For the text-containing cell, return its midpoint in [X, Y] coordinate format. 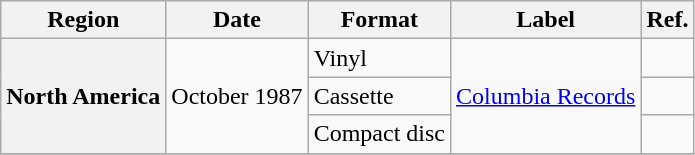
North America [84, 96]
Label [546, 20]
Date [237, 20]
Columbia Records [546, 96]
Vinyl [379, 58]
October 1987 [237, 96]
Cassette [379, 96]
Region [84, 20]
Format [379, 20]
Compact disc [379, 134]
Ref. [668, 20]
